Output the (x, y) coordinate of the center of the cell containing the given text.  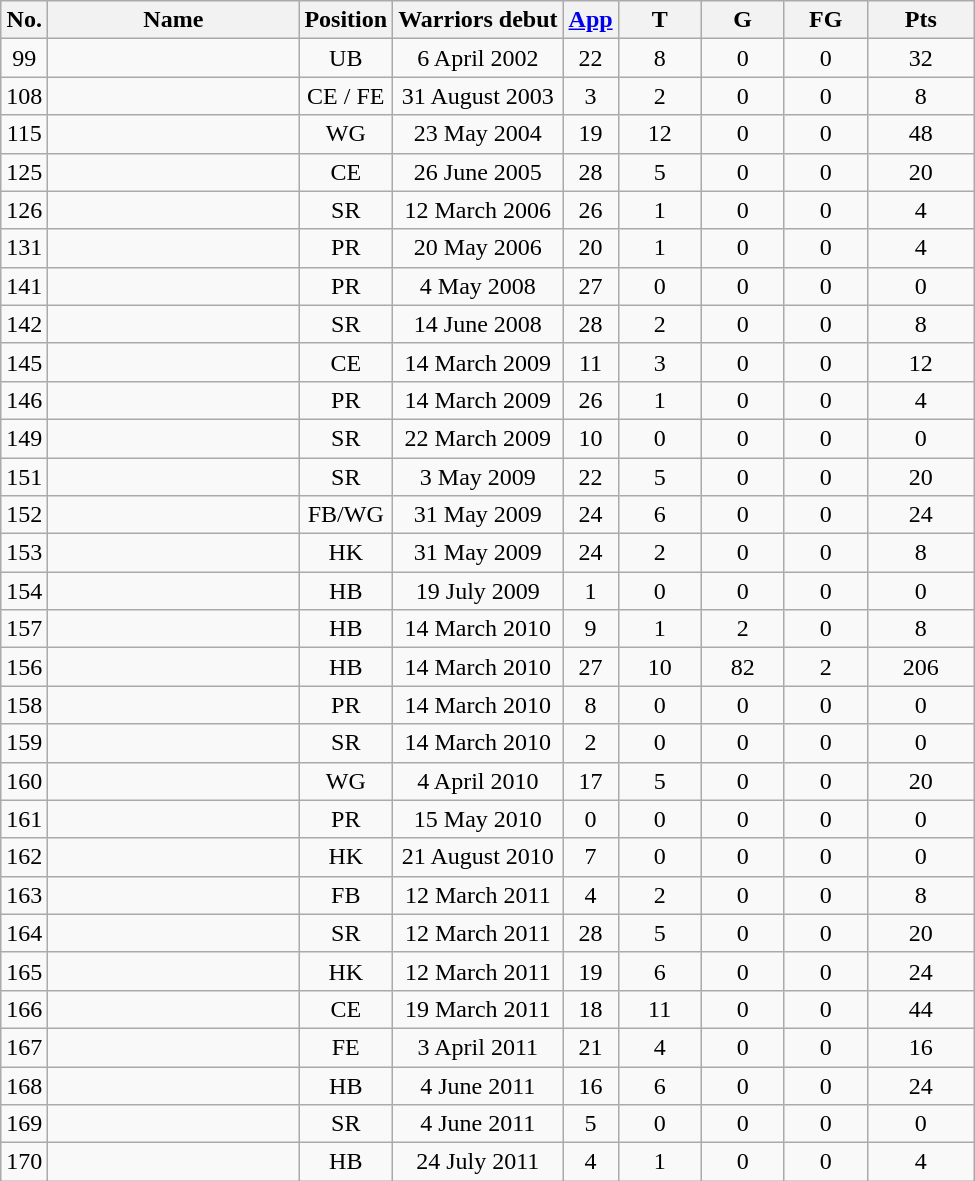
19 March 2011 (478, 1009)
UB (346, 58)
T (660, 20)
17 (590, 781)
159 (24, 743)
165 (24, 971)
162 (24, 857)
No. (24, 20)
FB/WG (346, 515)
6 April 2002 (478, 58)
32 (920, 58)
99 (24, 58)
20 May 2006 (478, 248)
Pts (920, 20)
24 July 2011 (478, 1162)
169 (24, 1124)
145 (24, 362)
164 (24, 933)
151 (24, 477)
21 August 2010 (478, 857)
12 March 2006 (478, 210)
Warriors debut (478, 20)
154 (24, 591)
158 (24, 705)
82 (742, 667)
157 (24, 629)
168 (24, 1085)
115 (24, 134)
108 (24, 96)
FG (826, 20)
167 (24, 1047)
G (742, 20)
125 (24, 172)
131 (24, 248)
Name (174, 20)
146 (24, 400)
Position (346, 20)
3 April 2011 (478, 1047)
App (590, 20)
163 (24, 895)
156 (24, 667)
22 March 2009 (478, 438)
21 (590, 1047)
19 July 2009 (478, 591)
4 April 2010 (478, 781)
18 (590, 1009)
FB (346, 895)
160 (24, 781)
9 (590, 629)
FE (346, 1047)
4 May 2008 (478, 286)
149 (24, 438)
170 (24, 1162)
126 (24, 210)
141 (24, 286)
23 May 2004 (478, 134)
166 (24, 1009)
48 (920, 134)
15 May 2010 (478, 819)
153 (24, 553)
7 (590, 857)
152 (24, 515)
31 August 2003 (478, 96)
44 (920, 1009)
206 (920, 667)
142 (24, 324)
14 June 2008 (478, 324)
26 June 2005 (478, 172)
161 (24, 819)
CE / FE (346, 96)
3 May 2009 (478, 477)
